Extract the [x, y] coordinate from the center of the cell holding the provided text.  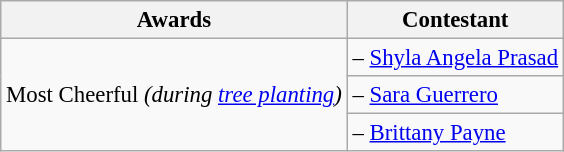
– Brittany Payne [455, 133]
Most Cheerful (during tree planting) [174, 96]
Awards [174, 20]
– Shyla Angela Prasad [455, 58]
Contestant [455, 20]
– Sara Guerrero [455, 95]
